Provide the (X, Y) coordinate of the cell's center where the given text is located.  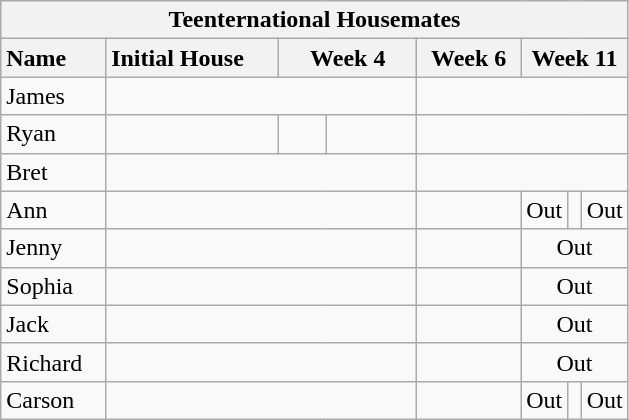
James (54, 96)
Ann (54, 210)
Bret (54, 172)
Initial House (192, 58)
Jenny (54, 248)
Ryan (54, 134)
Teenternational Housemates (314, 20)
Week 4 (348, 58)
Jack (54, 324)
Week 11 (575, 58)
Richard (54, 362)
Carson (54, 400)
Week 6 (469, 58)
Sophia (54, 286)
Name (54, 58)
